Find where the given text appears and provide that cell's center as [X, Y] coordinate. 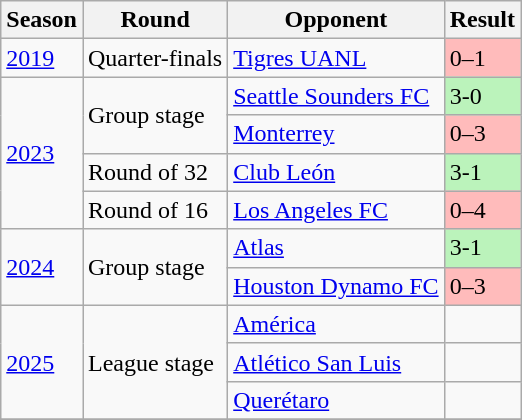
Houston Dynamo FC [336, 286]
Atlas [336, 248]
League stage [154, 362]
Result [482, 20]
América [336, 324]
2023 [42, 153]
2019 [42, 58]
Club León [336, 172]
Quarter-finals [154, 58]
Seattle Sounders FC [336, 96]
Los Angeles FC [336, 210]
Monterrey [336, 134]
0–4 [482, 210]
2024 [42, 267]
Querétaro [336, 400]
Tigres UANL [336, 58]
Round of 16 [154, 210]
Opponent [336, 20]
0–1 [482, 58]
Round of 32 [154, 172]
Atlético San Luis [336, 362]
Season [42, 20]
3-0 [482, 96]
2025 [42, 362]
Round [154, 20]
